Return the [X, Y] coordinate for the center point of the cell that contains the specified text.  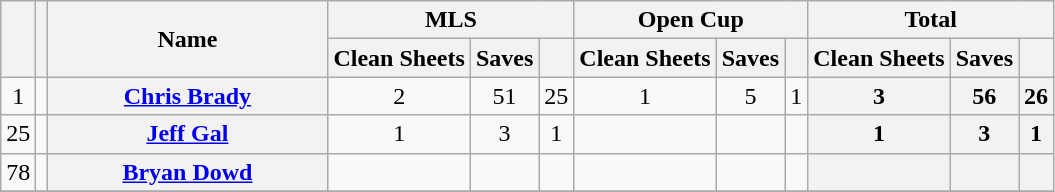
56 [984, 96]
51 [504, 96]
2 [399, 96]
Open Cup [691, 20]
MLS [451, 20]
78 [18, 172]
26 [1036, 96]
Chris Brady [188, 96]
Bryan Dowd [188, 172]
Total [931, 20]
5 [750, 96]
Name [188, 39]
Jeff Gal [188, 134]
